Scan for the cell matching the given text and deliver its (x, y) coordinate at center. 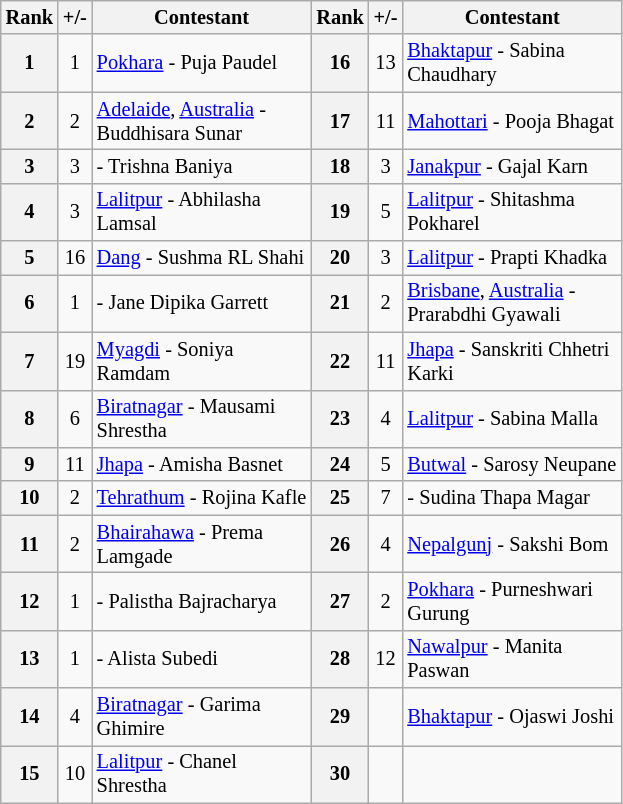
Dang - Sushma RL Shahi (202, 258)
Butwal - Sarosy Neupane (512, 464)
21 (340, 303)
Bhaktapur - Ojaswi Joshi (512, 717)
- Alista Subedi (202, 659)
23 (340, 419)
Biratnagar - Garima Ghimire (202, 717)
- Jane Dipika Garrett (202, 303)
20 (340, 258)
Lalitpur - Shitashma Pokharel (512, 212)
14 (30, 717)
29 (340, 717)
- Sudina Thapa Magar (512, 498)
Lalitpur - Prapti Khadka (512, 258)
Myagdi - Soniya Ramdam (202, 361)
Pokhara - Purneshwari Gurung (512, 601)
17 (340, 121)
Lalitpur - Chanel Shrestha (202, 774)
Bhairahawa - Prema Lamgade (202, 544)
Lalitpur - Sabina Malla (512, 419)
Janakpur - Gajal Karn (512, 166)
18 (340, 166)
25 (340, 498)
Nepalgunj - Sakshi Bom (512, 544)
8 (30, 419)
- Palistha Bajracharya (202, 601)
24 (340, 464)
Jhapa - Amisha Basnet (202, 464)
27 (340, 601)
Nawalpur - Manita Paswan (512, 659)
Pokhara - Puja Paudel (202, 63)
15 (30, 774)
26 (340, 544)
Bhaktapur - Sabina Chaudhary (512, 63)
30 (340, 774)
Adelaide, Australia - Buddhisara Sunar (202, 121)
Mahottari - Pooja Bhagat (512, 121)
9 (30, 464)
Lalitpur - Abhilasha Lamsal (202, 212)
Biratnagar - Mausami Shrestha (202, 419)
Brisbane, Australia - Prarabdhi Gyawali (512, 303)
Tehrathum - Rojina Kafle (202, 498)
Jhapa - Sanskriti Chhetri Karki (512, 361)
28 (340, 659)
- Trishna Baniya (202, 166)
22 (340, 361)
